Detect which cell encompasses the target text, then output its [x, y] center coordinate. 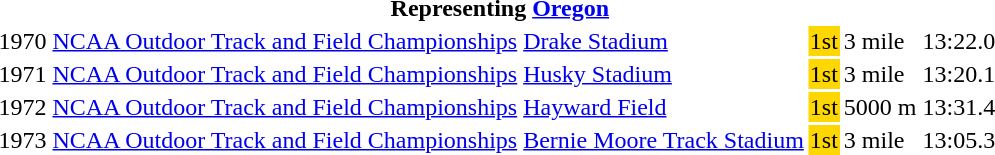
5000 m [880, 107]
Hayward Field [664, 107]
Bernie Moore Track Stadium [664, 140]
Husky Stadium [664, 74]
Drake Stadium [664, 41]
